Locate the cell with the specified text and output its (x, y) center coordinate. 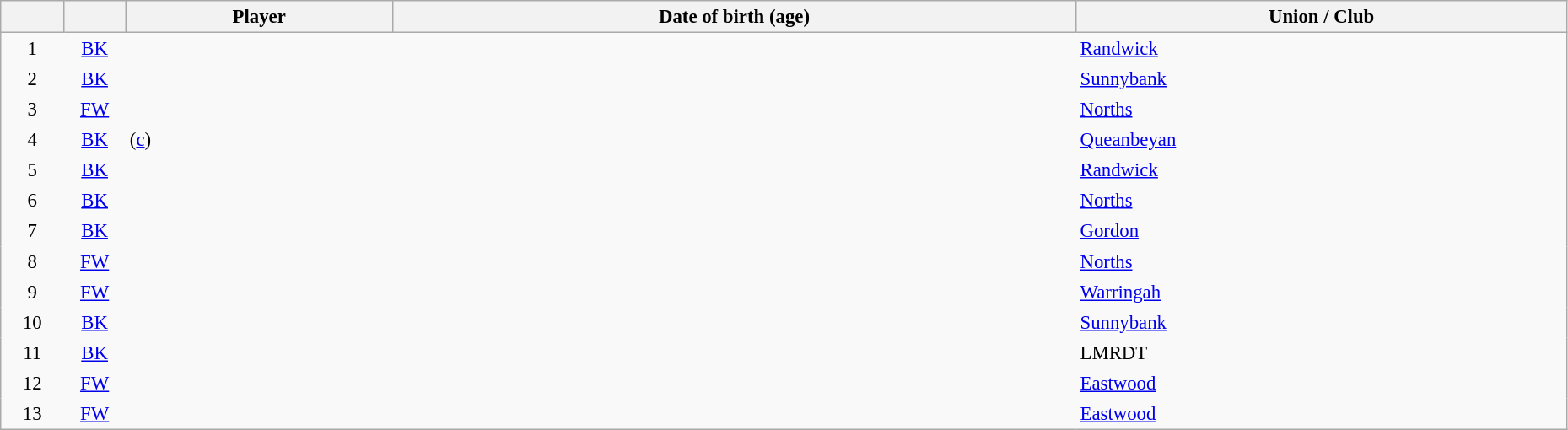
(c) (259, 140)
6 (32, 201)
8 (32, 261)
Union / Club (1321, 17)
9 (32, 292)
Gordon (1321, 231)
Queanbeyan (1321, 140)
11 (32, 352)
Date of birth (age) (734, 17)
5 (32, 170)
4 (32, 140)
Player (259, 17)
Warringah (1321, 292)
LMRDT (1321, 352)
7 (32, 231)
10 (32, 322)
1 (32, 49)
2 (32, 78)
13 (32, 413)
12 (32, 383)
3 (32, 109)
